Identify which cell holds the provided text, then report its [X, Y] central coordinate. 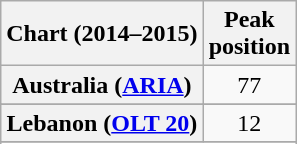
Peakposition [249, 34]
12 [249, 123]
77 [249, 85]
Lebanon (OLT 20) [102, 123]
Chart (2014–2015) [102, 34]
Australia (ARIA) [102, 85]
